Provide the [X, Y] coordinate of the cell's center where the given text is located.  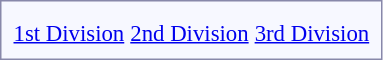
1st Division [69, 33]
3rd Division [312, 33]
2nd Division [190, 33]
